Output the (x, y) coordinate of the center of the cell containing the given text.  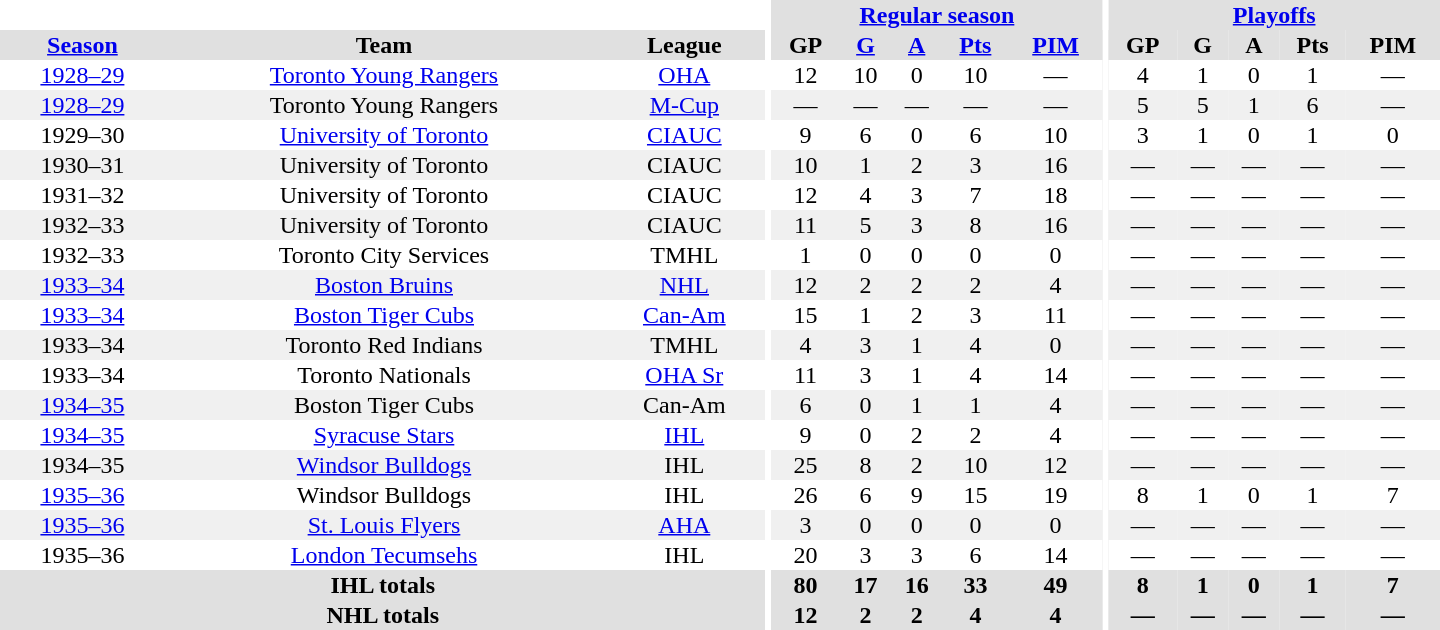
St. Louis Flyers (384, 525)
IHL totals (382, 585)
NHL totals (382, 615)
NHL (684, 285)
17 (866, 585)
OHA (684, 75)
33 (975, 585)
Playoffs (1274, 15)
League (684, 45)
25 (806, 465)
Toronto City Services (384, 255)
Toronto Red Indians (384, 345)
Toronto Nationals (384, 375)
London Tecumsehs (384, 555)
OHA Sr (684, 375)
M-Cup (684, 105)
AHA (684, 525)
80 (806, 585)
18 (1056, 195)
Season (82, 45)
1930–31 (82, 165)
19 (1056, 495)
49 (1056, 585)
Boston Bruins (384, 285)
Regular season (936, 15)
Team (384, 45)
26 (806, 495)
1929–30 (82, 135)
1931–32 (82, 195)
20 (806, 555)
Syracuse Stars (384, 435)
